For the text-containing cell, return its midpoint in (X, Y) coordinate format. 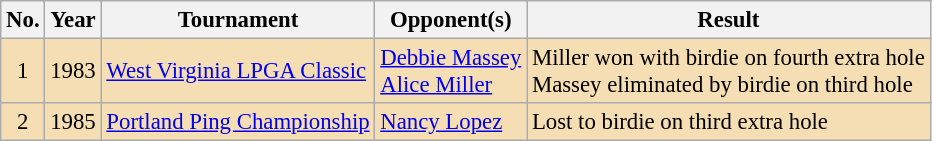
West Virginia LPGA Classic (238, 72)
Miller won with birdie on fourth extra holeMassey eliminated by birdie on third hole (729, 72)
Debbie Massey Alice Miller (451, 72)
1985 (73, 122)
Portland Ping Championship (238, 122)
2 (23, 122)
1 (23, 72)
Result (729, 20)
Opponent(s) (451, 20)
Tournament (238, 20)
Nancy Lopez (451, 122)
1983 (73, 72)
Year (73, 20)
No. (23, 20)
Lost to birdie on third extra hole (729, 122)
